Scan for the cell matching the given text and deliver its (X, Y) coordinate at center. 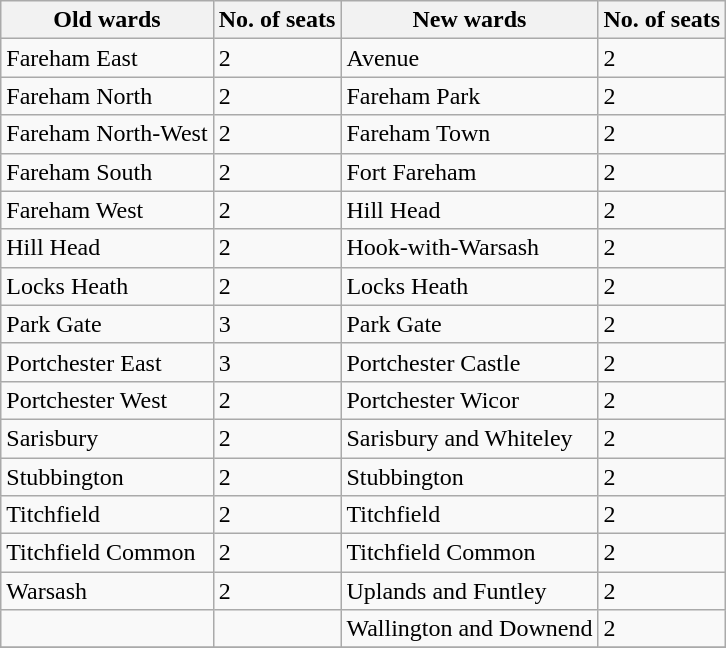
Fareham North (107, 96)
Sarisbury (107, 438)
Warsash (107, 591)
Portchester Wicor (470, 400)
Fareham East (107, 58)
Fareham South (107, 172)
Portchester West (107, 400)
Fareham West (107, 210)
Wallington and Downend (470, 629)
Fareham Town (470, 134)
Fort Fareham (470, 172)
Portchester Castle (470, 362)
Avenue (470, 58)
Old wards (107, 20)
Sarisbury and Whiteley (470, 438)
Fareham North-West (107, 134)
Portchester East (107, 362)
New wards (470, 20)
Fareham Park (470, 96)
Hook-with-Warsash (470, 248)
Uplands and Funtley (470, 591)
